Output the [X, Y] coordinate of the center of the cell containing the given text.  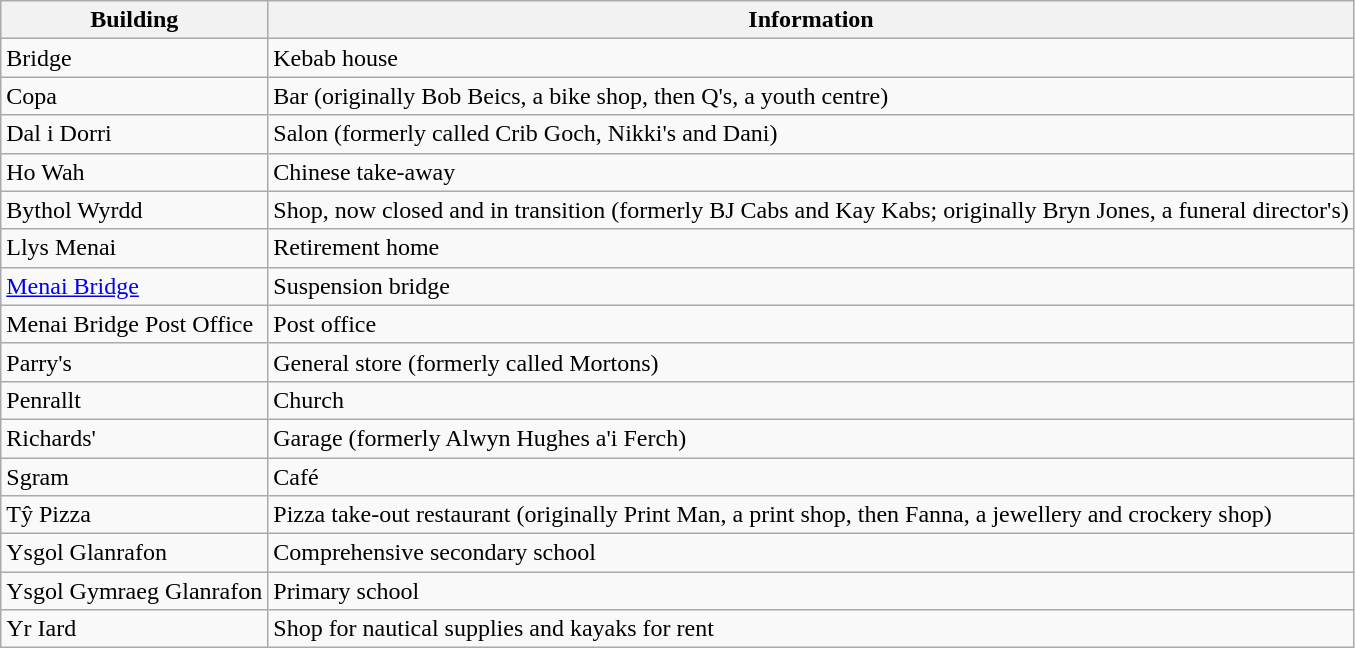
Ysgol Gymraeg Glanrafon [134, 591]
Retirement home [812, 248]
Salon (formerly called Crib Goch, Nikki's and Dani) [812, 134]
Tŷ Pizza [134, 515]
Menai Bridge [134, 286]
Dal i Dorri [134, 134]
Richards' [134, 438]
Kebab house [812, 58]
Café [812, 477]
Bythol Wyrdd [134, 210]
Chinese take-away [812, 172]
Ysgol Glanrafon [134, 553]
Menai Bridge Post Office [134, 324]
Suspension bridge [812, 286]
Information [812, 20]
Copa [134, 96]
Parry's [134, 362]
Llys Menai [134, 248]
Post office [812, 324]
Primary school [812, 591]
Penrallt [134, 400]
Comprehensive secondary school [812, 553]
Yr Iard [134, 629]
Bar (originally Bob Beics, a bike shop, then Q's, a youth centre) [812, 96]
Garage (formerly Alwyn Hughes a'i Ferch) [812, 438]
General store (formerly called Mortons) [812, 362]
Pizza take-out restaurant (originally Print Man, a print shop, then Fanna, a jewellery and crockery shop) [812, 515]
Bridge [134, 58]
Shop for nautical supplies and kayaks for rent [812, 629]
Shop, now closed and in transition (formerly BJ Cabs and Kay Kabs; originally Bryn Jones, a funeral director's) [812, 210]
Ho Wah [134, 172]
Building [134, 20]
Sgram [134, 477]
Church [812, 400]
